For the text-containing cell, return its midpoint in [X, Y] coordinate format. 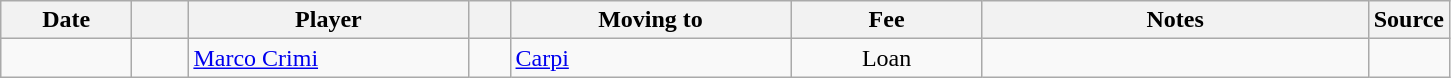
Moving to [650, 20]
Marco Crimi [328, 58]
Carpi [650, 58]
Notes [1175, 20]
Fee [886, 20]
Date [66, 20]
Player [328, 20]
Loan [886, 58]
Source [1408, 20]
